For the text-containing cell, return its midpoint in [x, y] coordinate format. 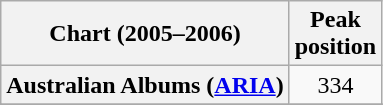
Australian Albums (ARIA) [145, 85]
Peakposition [335, 34]
Chart (2005–2006) [145, 34]
334 [335, 85]
